Capture the cell that displays the provided text and extract its [X, Y] central coordinate. 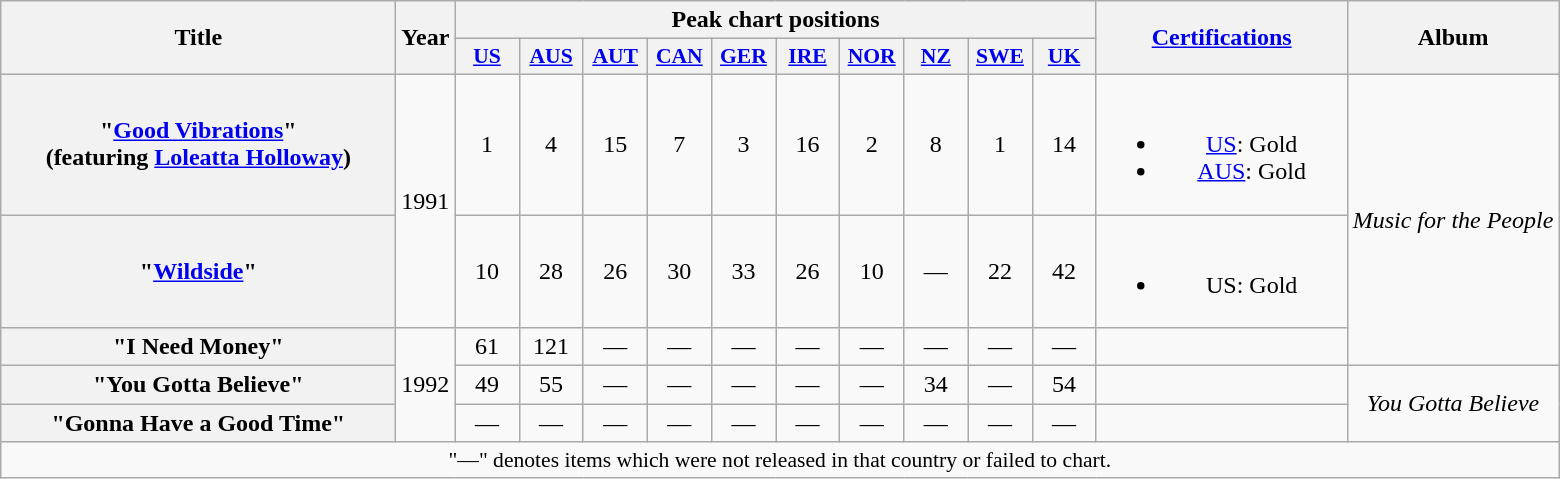
30 [679, 270]
2 [872, 144]
GER [743, 57]
121 [551, 347]
US: GoldAUS: Gold [1222, 144]
AUT [615, 57]
1991 [426, 200]
42 [1064, 270]
US [487, 57]
AUS [551, 57]
7 [679, 144]
Year [426, 38]
Album [1453, 38]
28 [551, 270]
8 [936, 144]
Music for the People [1453, 220]
33 [743, 270]
Certifications [1222, 38]
54 [1064, 385]
"—" denotes items which were not released in that country or failed to chart. [780, 460]
IRE [808, 57]
14 [1064, 144]
4 [551, 144]
34 [936, 385]
49 [487, 385]
"I Need Money" [198, 347]
Peak chart positions [776, 20]
16 [808, 144]
US: Gold [1222, 270]
1992 [426, 385]
"You Gotta Believe" [198, 385]
CAN [679, 57]
"Good Vibrations"(featuring Loleatta Holloway) [198, 144]
"Wildside" [198, 270]
15 [615, 144]
3 [743, 144]
"Gonna Have a Good Time" [198, 423]
NOR [872, 57]
55 [551, 385]
SWE [1000, 57]
22 [1000, 270]
Title [198, 38]
UK [1064, 57]
61 [487, 347]
NZ [936, 57]
You Gotta Believe [1453, 404]
